Output the (x, y) coordinate of the center of the cell containing the given text.  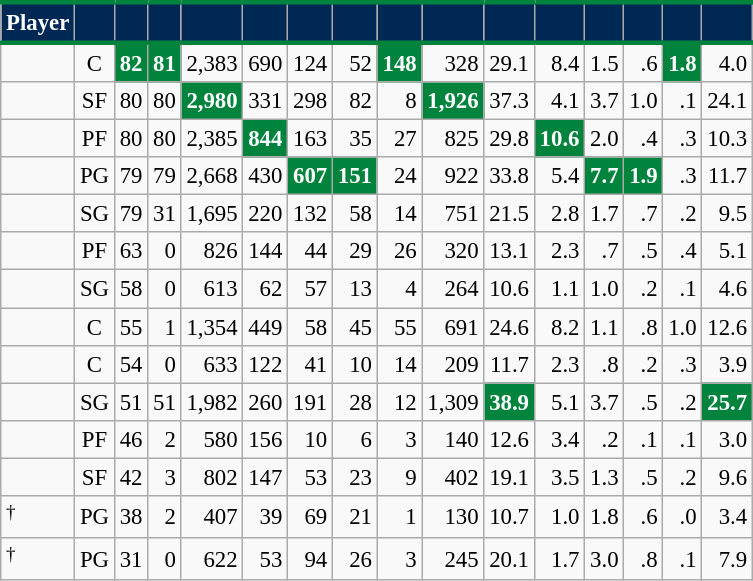
21 (354, 517)
1,982 (212, 402)
2.8 (559, 214)
Player (38, 22)
144 (266, 251)
163 (310, 139)
2,668 (212, 176)
81 (164, 62)
62 (266, 289)
39 (266, 517)
38 (130, 517)
13 (354, 289)
320 (453, 251)
4.6 (727, 289)
9.5 (727, 214)
580 (212, 439)
826 (212, 251)
23 (354, 477)
29.8 (509, 139)
148 (400, 62)
2,383 (212, 62)
151 (354, 176)
2,980 (212, 101)
.0 (682, 517)
1,354 (212, 327)
4 (400, 289)
19.1 (509, 477)
245 (453, 559)
29 (354, 251)
407 (212, 517)
29.1 (509, 62)
35 (354, 139)
24 (400, 176)
4.0 (727, 62)
63 (130, 251)
3.9 (727, 364)
220 (266, 214)
5.4 (559, 176)
633 (212, 364)
27 (400, 139)
41 (310, 364)
57 (310, 289)
45 (354, 327)
140 (453, 439)
622 (212, 559)
331 (266, 101)
328 (453, 62)
751 (453, 214)
13.1 (509, 251)
844 (266, 139)
690 (266, 62)
37.3 (509, 101)
132 (310, 214)
33.8 (509, 176)
922 (453, 176)
130 (453, 517)
24.1 (727, 101)
8 (400, 101)
147 (266, 477)
10.3 (727, 139)
2,385 (212, 139)
449 (266, 327)
691 (453, 327)
264 (453, 289)
1.3 (604, 477)
1.5 (604, 62)
54 (130, 364)
8.4 (559, 62)
1,309 (453, 402)
1,695 (212, 214)
25.7 (727, 402)
802 (212, 477)
122 (266, 364)
209 (453, 364)
42 (130, 477)
21.5 (509, 214)
7.9 (727, 559)
9.6 (727, 477)
430 (266, 176)
825 (453, 139)
46 (130, 439)
1.9 (644, 176)
52 (354, 62)
24.6 (509, 327)
10.7 (509, 517)
124 (310, 62)
44 (310, 251)
298 (310, 101)
402 (453, 477)
3.5 (559, 477)
69 (310, 517)
20.1 (509, 559)
156 (266, 439)
1,926 (453, 101)
9 (400, 477)
7.7 (604, 176)
8.2 (559, 327)
38.9 (509, 402)
260 (266, 402)
6 (354, 439)
28 (354, 402)
2.0 (604, 139)
191 (310, 402)
94 (310, 559)
613 (212, 289)
4.1 (559, 101)
607 (310, 176)
12 (400, 402)
